For the text-containing cell, return its midpoint in (x, y) coordinate format. 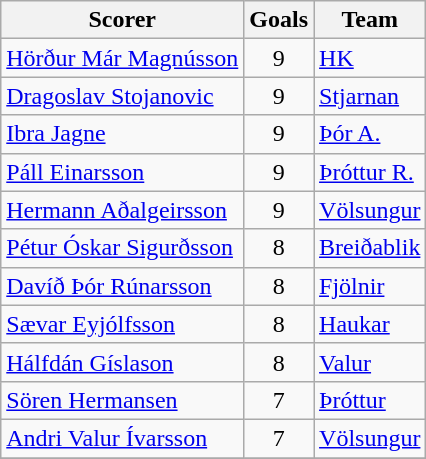
Valur (370, 362)
HK (370, 58)
Pétur Óskar Sigurðsson (122, 248)
Davíð Þór Rúnarsson (122, 286)
Þróttur R. (370, 172)
Scorer (122, 20)
Páll Einarsson (122, 172)
Hörður Már Magnússon (122, 58)
Sören Hermansen (122, 400)
Team (370, 20)
Dragoslav Stojanovic (122, 96)
Þór A. (370, 134)
Fjölnir (370, 286)
Þróttur (370, 400)
Haukar (370, 324)
Breiðablik (370, 248)
Ibra Jagne (122, 134)
Hermann Aðalgeirsson (122, 210)
Hálfdán Gíslason (122, 362)
Andri Valur Ívarsson (122, 438)
Stjarnan (370, 96)
Sævar Eyjólfsson (122, 324)
Goals (279, 20)
